Capture the cell that displays the provided text and extract its (x, y) central coordinate. 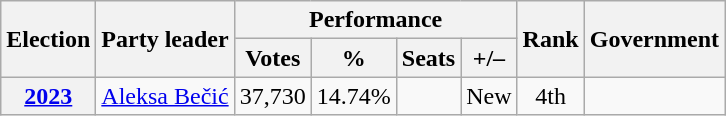
Seats (428, 58)
% (354, 58)
Performance (376, 20)
37,730 (272, 96)
New (489, 96)
Election (48, 39)
Aleksa Bečić (165, 96)
Rank (550, 39)
4th (550, 96)
Votes (272, 58)
Party leader (165, 39)
Government (654, 39)
14.74% (354, 96)
2023 (48, 96)
+/– (489, 58)
